Pinpoint the cell where the given text exists, returning its [X, Y] midpoint coordinate. 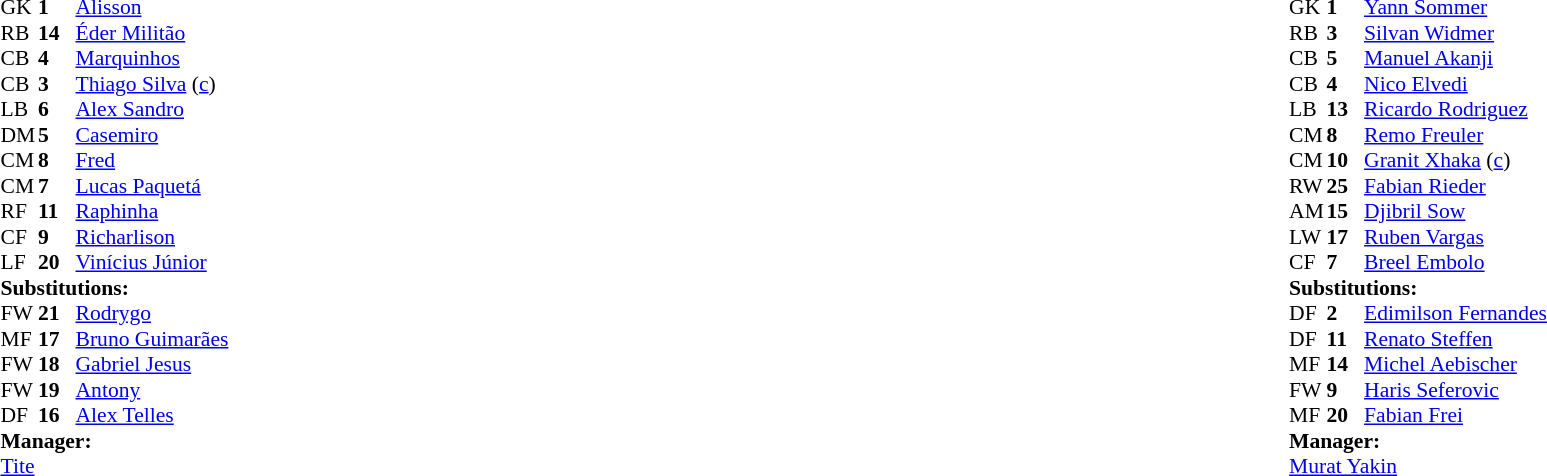
Casemiro [152, 135]
Breel Embolo [1456, 263]
Thiago Silva (c) [152, 84]
DM [19, 135]
Manuel Akanji [1456, 59]
RF [19, 211]
AM [1308, 211]
LF [19, 263]
Éder Militão [152, 33]
Richarlison [152, 237]
Antony [152, 390]
Remo Freuler [1456, 135]
Haris Seferovic [1456, 390]
10 [1346, 161]
Rodrygo [152, 313]
Silvan Widmer [1456, 33]
6 [57, 109]
21 [57, 313]
Alex Telles [152, 415]
Fabian Frei [1456, 415]
Vinícius Júnior [152, 263]
Raphinha [152, 211]
Marquinhos [152, 59]
LW [1308, 237]
Alex Sandro [152, 109]
Renato Steffen [1456, 339]
Fabian Rieder [1456, 186]
15 [1346, 211]
Lucas Paquetá [152, 186]
25 [1346, 186]
Edimilson Fernandes [1456, 313]
Ruben Vargas [1456, 237]
16 [57, 415]
13 [1346, 109]
Djibril Sow [1456, 211]
2 [1346, 313]
Bruno Guimarães [152, 339]
18 [57, 365]
Ricardo Rodriguez [1456, 109]
Michel Aebischer [1456, 365]
19 [57, 390]
Fred [152, 161]
Gabriel Jesus [152, 365]
Granit Xhaka (c) [1456, 161]
RW [1308, 186]
Nico Elvedi [1456, 84]
